Locate the cell with the specified text and output its [X, Y] center coordinate. 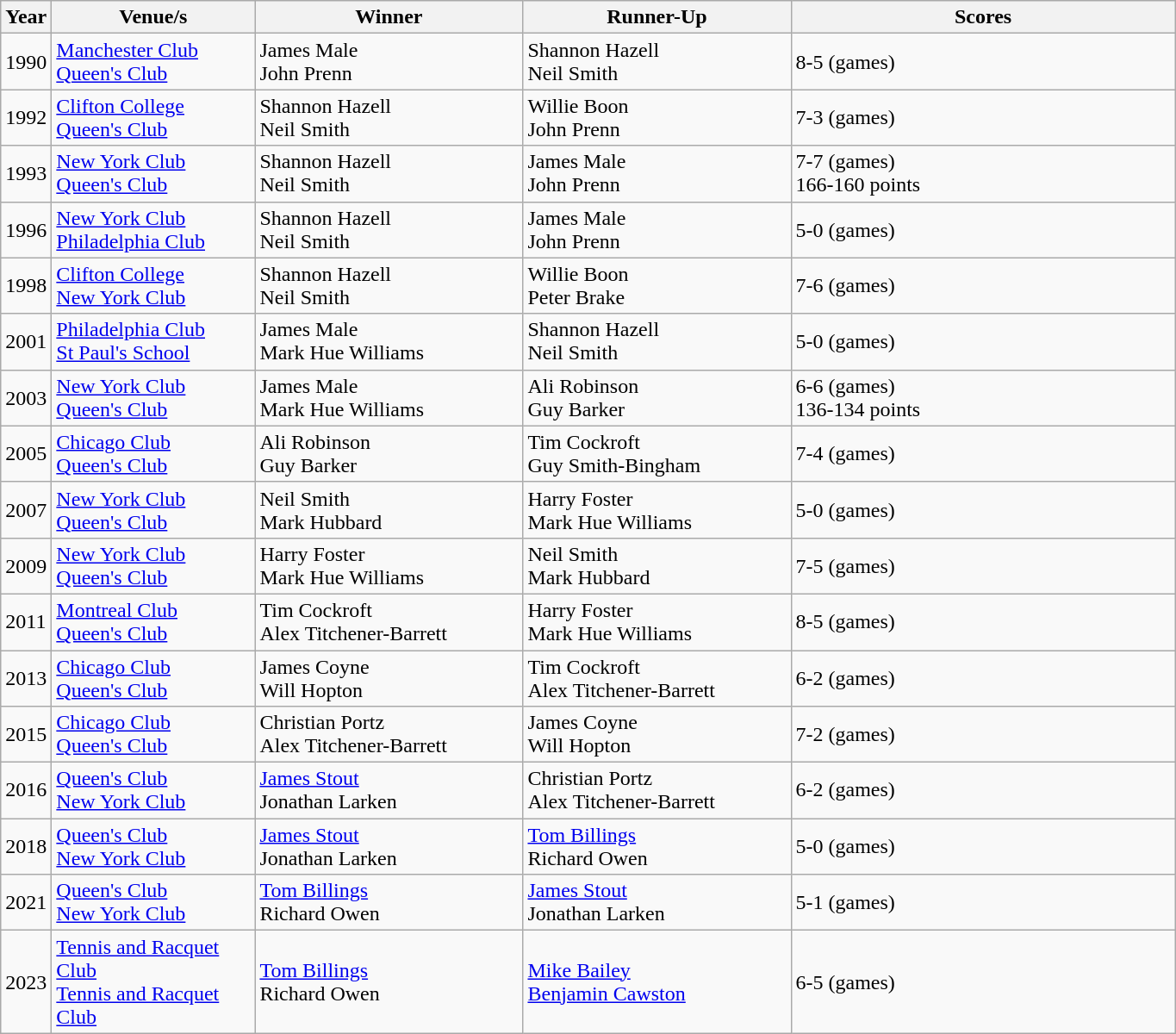
2003 [26, 398]
Manchester ClubQueen's Club [153, 62]
Clifton CollegeQueen's Club [153, 117]
7-7 (games) 166-160 points [983, 174]
1993 [26, 174]
Venue/s [153, 17]
New York ClubPhiladelphia Club [153, 229]
7-6 (games) [983, 286]
2016 [26, 791]
Winner [389, 17]
2007 [26, 510]
5-1 (games) [983, 903]
2013 [26, 677]
1998 [26, 286]
Montreal ClubQueen's Club [153, 622]
Philadelphia ClubSt Paul's School [153, 341]
Runner-Up [656, 17]
Mike Bailey Benjamin Cawston [656, 982]
Willie Boon John Prenn [656, 117]
2023 [26, 982]
Tennis and Racquet Club Tennis and Racquet Club [153, 982]
7-2 (games) [983, 734]
1996 [26, 229]
2005 [26, 453]
7-3 (games) [983, 117]
Willie Boon Peter Brake [656, 286]
1990 [26, 62]
Scores [983, 17]
2009 [26, 565]
7-4 (games) [983, 453]
2001 [26, 341]
1992 [26, 117]
Year [26, 17]
Clifton CollegeNew York Club [153, 286]
2018 [26, 846]
2015 [26, 734]
6-6 (games) 136-134 points [983, 398]
Tim Cockroft Guy Smith-Bingham [656, 453]
7-5 (games) [983, 565]
2021 [26, 903]
2011 [26, 622]
6-5 (games) [983, 982]
